Capture the cell that displays the provided text and extract its (X, Y) central coordinate. 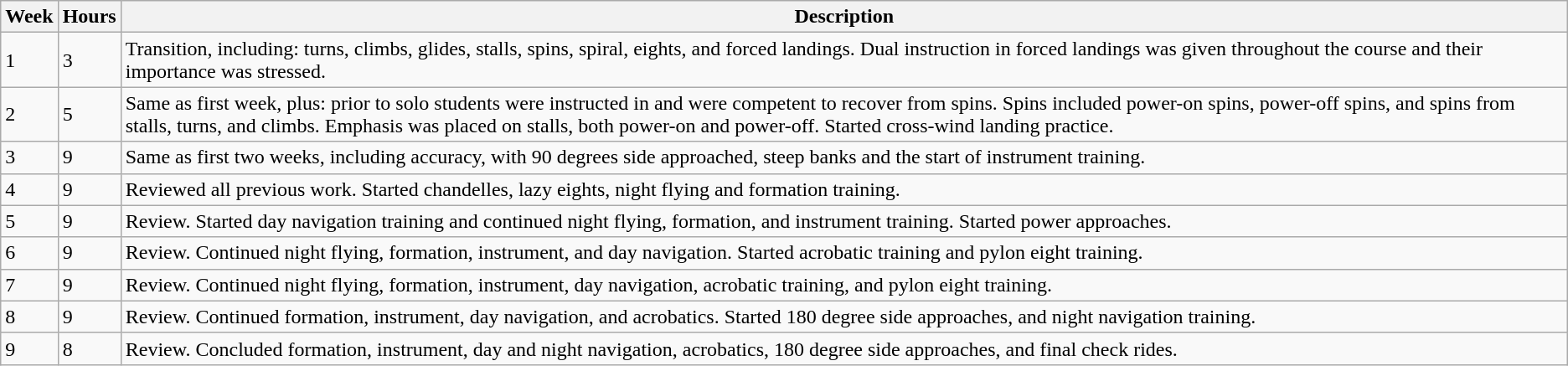
6 (29, 253)
4 (29, 189)
Review. Continued night flying, formation, instrument, and day navigation. Started acrobatic training and pylon eight training. (844, 253)
Week (29, 17)
Hours (89, 17)
Reviewed all previous work. Started chandelles, lazy eights, night flying and formation training. (844, 189)
Same as first two weeks, including accuracy, with 90 degrees side approached, steep banks and the start of instrument training. (844, 157)
2 (29, 114)
Description (844, 17)
7 (29, 285)
Review. Continued night flying, formation, instrument, day navigation, acrobatic training, and pylon eight training. (844, 285)
Review. Continued formation, instrument, day navigation, and acrobatics. Started 180 degree side approaches, and night navigation training. (844, 317)
Review. Concluded formation, instrument, day and night navigation, acrobatics, 180 degree side approaches, and final check rides. (844, 348)
1 (29, 60)
Review. Started day navigation training and continued night flying, formation, and instrument training. Started power approaches. (844, 221)
